Capture the cell that displays the provided text and extract its [x, y] central coordinate. 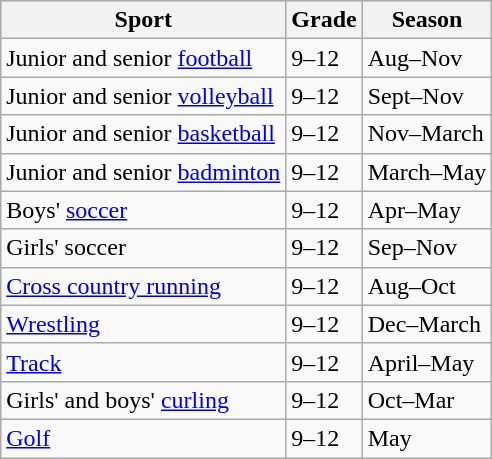
Girls' soccer [144, 248]
Sept–Nov [427, 96]
Junior and senior football [144, 58]
Apr–May [427, 210]
Sport [144, 20]
Track [144, 362]
Girls' and boys' curling [144, 400]
Sep–Nov [427, 248]
Junior and senior volleyball [144, 96]
Dec–March [427, 324]
Cross country running [144, 286]
March–May [427, 172]
Nov–March [427, 134]
Junior and senior badminton [144, 172]
Oct–Mar [427, 400]
Grade [324, 20]
Wrestling [144, 324]
Season [427, 20]
Aug–Oct [427, 286]
Junior and senior basketball [144, 134]
April–May [427, 362]
Aug–Nov [427, 58]
May [427, 438]
Golf [144, 438]
Boys' soccer [144, 210]
